Pinpoint the cell where the given text exists, returning its (X, Y) midpoint coordinate. 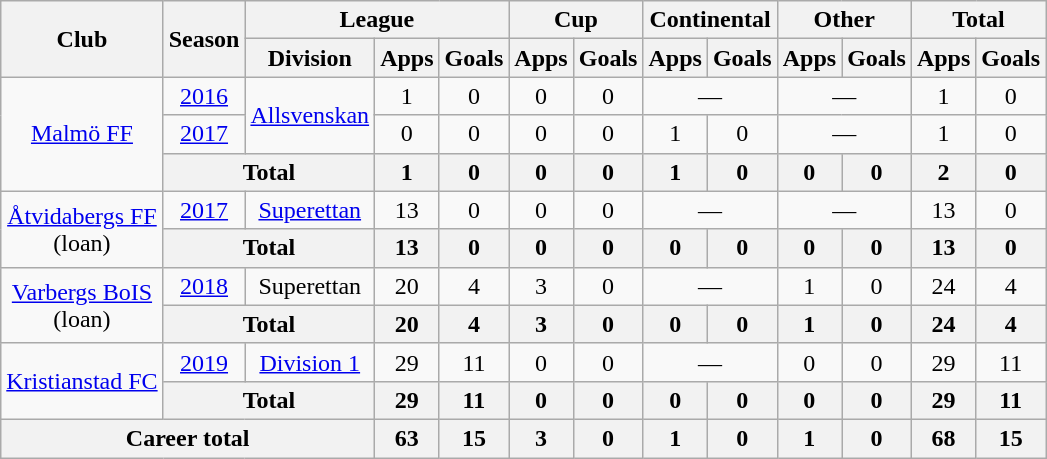
Division (310, 58)
Åtvidabergs FF(loan) (82, 229)
2016 (204, 96)
Continental (710, 20)
Cup (576, 20)
Kristianstad FC (82, 381)
Division 1 (310, 362)
2019 (204, 362)
Allsvenskan (310, 115)
63 (407, 438)
68 (943, 438)
Other (844, 20)
2018 (204, 286)
Malmö FF (82, 134)
Varbergs BoIS(loan) (82, 305)
Season (204, 39)
2 (943, 172)
Career total (188, 438)
League (377, 20)
Club (82, 39)
